Determine the (x, y) coordinate at the center of the cell enclosing the given text.  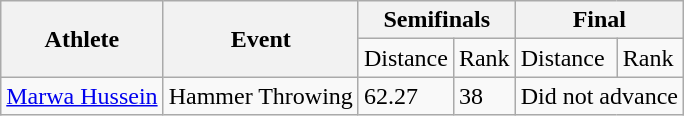
Marwa Hussein (82, 96)
62.27 (406, 96)
Event (260, 39)
Did not advance (599, 96)
Hammer Throwing (260, 96)
38 (484, 96)
Final (599, 20)
Athlete (82, 39)
Semifinals (436, 20)
